Provide the [X, Y] coordinate of the cell's center where the given text is located.  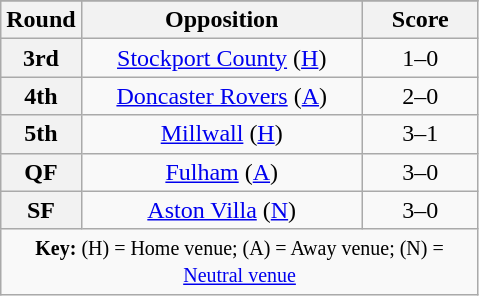
QF [41, 172]
4th [41, 96]
Score [420, 20]
5th [41, 134]
3–1 [420, 134]
Millwall (H) [222, 134]
Fulham (A) [222, 172]
SF [41, 210]
Doncaster Rovers (A) [222, 96]
Opposition [222, 20]
1–0 [420, 58]
Aston Villa (N) [222, 210]
3rd [41, 58]
Key: (H) = Home venue; (A) = Away venue; (N) = Neutral venue [240, 262]
Round [41, 20]
Stockport County (H) [222, 58]
2–0 [420, 96]
